For the text-containing cell, return its midpoint in [x, y] coordinate format. 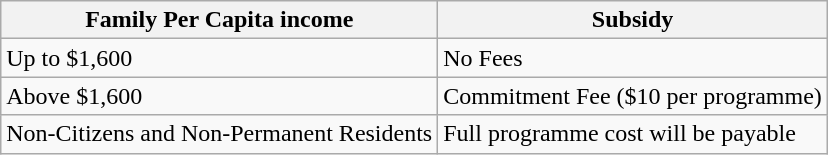
No Fees [633, 58]
Subsidy [633, 20]
Family Per Capita income [220, 20]
Commitment Fee ($10 per programme) [633, 96]
Up to $1,600 [220, 58]
Above $1,600 [220, 96]
Non-Citizens and Non-Permanent Residents [220, 134]
Full programme cost will be payable [633, 134]
